Capture the cell that displays the provided text and extract its [x, y] central coordinate. 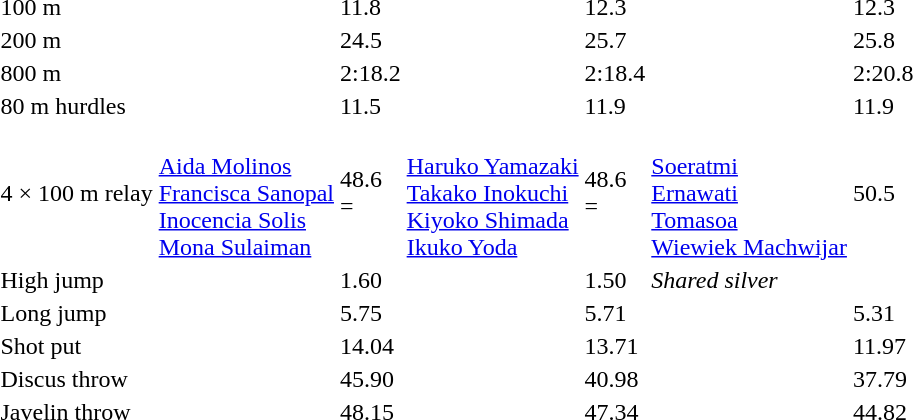
5.75 [370, 313]
2:18.2 [370, 73]
24.5 [370, 40]
1.50 [615, 280]
5.71 [615, 313]
1.60 [370, 280]
25.7 [615, 40]
14.04 [370, 346]
Haruko YamazakiTakako InokuchiKiyoko ShimadaIkuko Yoda [492, 193]
11.5 [370, 106]
13.71 [615, 346]
2:18.4 [615, 73]
Shared silver [750, 280]
SoeratmiErnawatiTomasoaWiewiek Machwijar [750, 193]
11.9 [615, 106]
45.90 [370, 379]
40.98 [615, 379]
Aida MolinosFrancisca SanopalInocencia SolisMona Sulaiman [246, 193]
